Locate the cell with the specified text and output its (x, y) center coordinate. 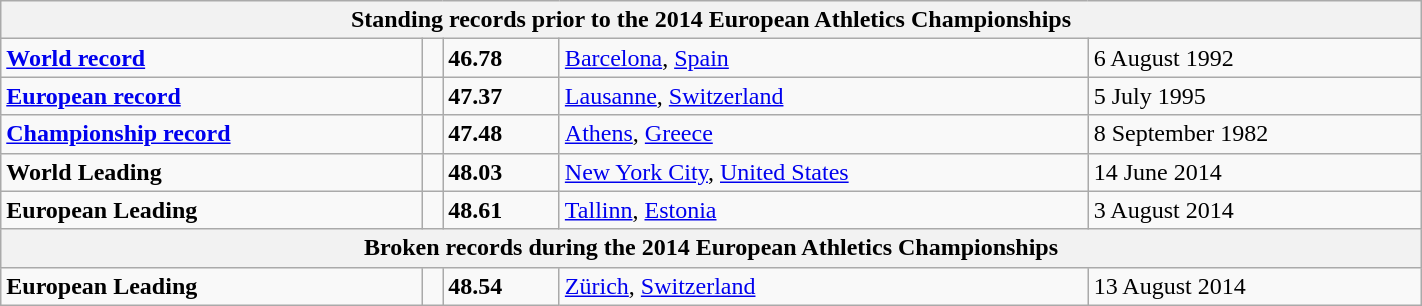
World Leading (212, 172)
14 June 2014 (1254, 172)
8 September 1982 (1254, 134)
48.03 (502, 172)
Athens, Greece (824, 134)
46.78 (502, 58)
Broken records during the 2014 European Athletics Championships (711, 248)
6 August 1992 (1254, 58)
Tallinn, Estonia (824, 210)
World record (212, 58)
13 August 2014 (1254, 286)
New York City, United States (824, 172)
47.37 (502, 96)
47.48 (502, 134)
5 July 1995 (1254, 96)
Championship record (212, 134)
Barcelona, Spain (824, 58)
48.54 (502, 286)
Lausanne, Switzerland (824, 96)
48.61 (502, 210)
Standing records prior to the 2014 European Athletics Championships (711, 20)
Zürich, Switzerland (824, 286)
3 August 2014 (1254, 210)
European record (212, 96)
